Output the [X, Y] coordinate of the center of the cell containing the given text.  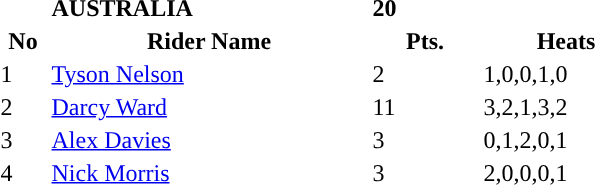
Pts. [425, 41]
2 [425, 74]
Rider Name [209, 41]
Darcy Ward [209, 107]
Alex Davies [209, 140]
Tyson Nelson [209, 74]
11 [425, 107]
3 [425, 140]
